Identify which cell holds the provided text, then report its [X, Y] central coordinate. 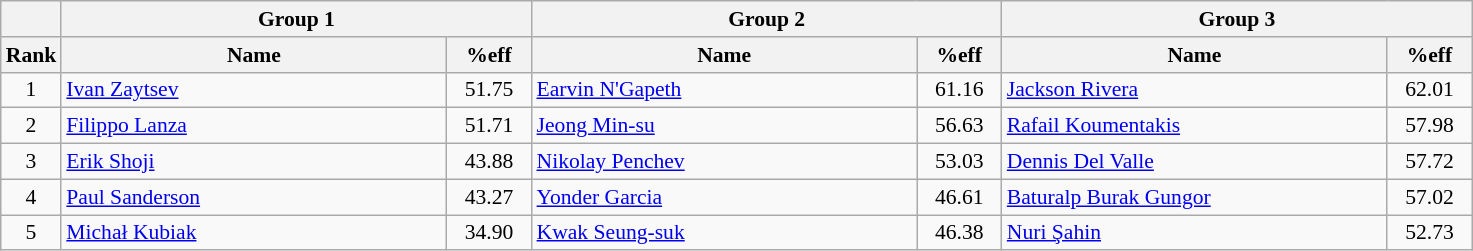
57.98 [1430, 126]
Nikolay Penchev [724, 162]
Ivan Zaytsev [254, 90]
43.88 [488, 162]
1 [32, 90]
3 [32, 162]
Earvin N'Gapeth [724, 90]
Dennis Del Valle [1194, 162]
Erik Shoji [254, 162]
4 [32, 197]
Rank [32, 55]
5 [32, 233]
52.73 [1430, 233]
Jeong Min-su [724, 126]
53.03 [960, 162]
Filippo Lanza [254, 126]
Nuri Şahin [1194, 233]
46.38 [960, 233]
Jackson Rivera [1194, 90]
Group 2 [767, 19]
56.63 [960, 126]
Paul Sanderson [254, 197]
34.90 [488, 233]
61.16 [960, 90]
Michał Kubiak [254, 233]
Group 3 [1237, 19]
51.71 [488, 126]
Group 1 [296, 19]
51.75 [488, 90]
2 [32, 126]
46.61 [960, 197]
57.72 [1430, 162]
Baturalp Burak Gungor [1194, 197]
Yonder Garcia [724, 197]
Kwak Seung-suk [724, 233]
Rafail Koumentakis [1194, 126]
57.02 [1430, 197]
43.27 [488, 197]
62.01 [1430, 90]
